Provide the [x, y] coordinate of the cell's center where the given text is located.  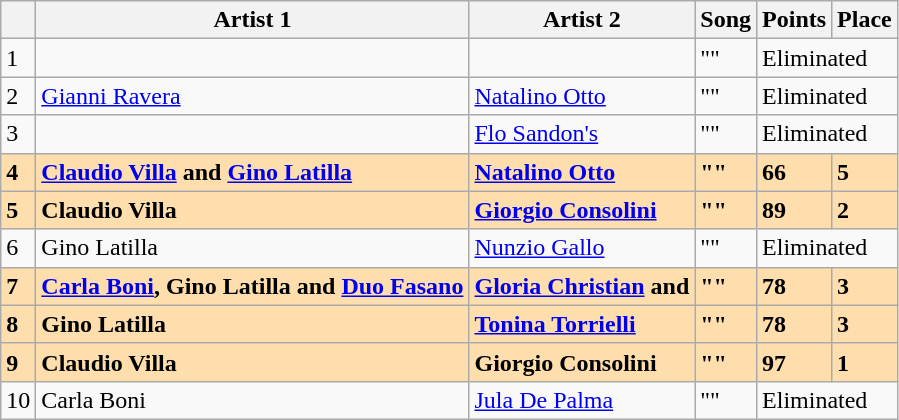
97 [794, 362]
66 [794, 172]
8 [18, 324]
4 [18, 172]
Points [794, 20]
7 [18, 286]
Flo Sandon's [582, 134]
Gianni Ravera [252, 96]
Tonina Torrielli [582, 324]
Song [726, 20]
10 [18, 400]
Nunzio Gallo [582, 248]
89 [794, 210]
Artist 2 [582, 20]
6 [18, 248]
Artist 1 [252, 20]
Jula De Palma [582, 400]
Claudio Villa and Gino Latilla [252, 172]
Carla Boni [252, 400]
Carla Boni, Gino Latilla and Duo Fasano [252, 286]
Place [865, 20]
Gloria Christian and [582, 286]
9 [18, 362]
